Determine the (x, y) coordinate at the center of the cell enclosing the given text.  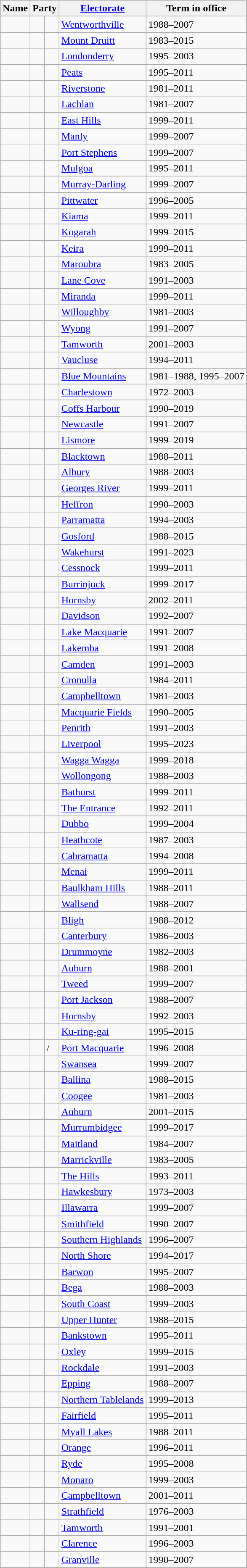
1988–2001 (196, 968)
Kiama (103, 216)
1992–2011 (196, 808)
Mount Druitt (103, 40)
Wakehurst (103, 552)
Lane Cove (103, 280)
2001–2003 (196, 344)
1996–2007 (196, 1240)
1983–2015 (196, 40)
Georges River (103, 488)
Ryde (103, 1463)
1984–2011 (196, 680)
Gosford (103, 536)
Lachlan (103, 104)
Swansea (103, 1064)
1999–2013 (196, 1400)
2001–2011 (196, 1496)
Ballina (103, 1080)
Wagga Wagga (103, 760)
Murrumbidgee (103, 1128)
Cronulla (103, 680)
Davidson (103, 616)
Bligh (103, 920)
1992–2007 (196, 616)
1999–2004 (196, 824)
The Entrance (103, 808)
Blacktown (103, 456)
Bega (103, 1288)
Maroubra (103, 264)
1991–2023 (196, 552)
Riverstone (103, 88)
North Shore (103, 1256)
Epping (103, 1384)
1981–2007 (196, 104)
Electorate (103, 8)
Liverpool (103, 744)
1996–2011 (196, 1447)
1982–2003 (196, 952)
1995–2015 (196, 1032)
Newcastle (103, 424)
1988–2012 (196, 920)
East Hills (103, 120)
1996–2008 (196, 1048)
1991–2001 (196, 1528)
Orange (103, 1447)
1994–2008 (196, 856)
1996–2005 (196, 200)
1990–2005 (196, 712)
2001–2015 (196, 1112)
1994–2017 (196, 1256)
Blue Mountains (103, 376)
1995–2008 (196, 1463)
1995–2007 (196, 1272)
Baulkham Hills (103, 888)
2002–2011 (196, 600)
Ku-ring-gai (103, 1032)
Canterbury (103, 936)
Macquarie Fields (103, 712)
Peats (103, 72)
Murray-Darling (103, 184)
Drummoyne (103, 952)
/ (51, 1048)
Heffron (103, 504)
The Hills (103, 1176)
1987–2003 (196, 840)
Port Stephens (103, 152)
Northern Tablelands (103, 1400)
1990–2003 (196, 504)
Oxley (103, 1352)
Wentworthville (103, 24)
Coffs Harbour (103, 408)
Marrickville (103, 1160)
Coogee (103, 1096)
Keira (103, 248)
Granville (103, 1560)
Tweed (103, 984)
1994–2003 (196, 520)
1986–2003 (196, 936)
Upper Hunter (103, 1320)
1973–2003 (196, 1192)
1995–2023 (196, 744)
Barwon (103, 1272)
1976–2003 (196, 1512)
Lake Macquarie (103, 632)
Pittwater (103, 200)
1996–2003 (196, 1544)
Mulgoa (103, 168)
Charlestown (103, 392)
Lakemba (103, 648)
Manly (103, 136)
Strathfield (103, 1512)
Term in office (196, 8)
1981–2011 (196, 88)
Hawkesbury (103, 1192)
Bankstown (103, 1336)
Londonderry (103, 56)
Bathurst (103, 792)
Southern Highlands (103, 1240)
Port Jackson (103, 1000)
Party (45, 8)
Heathcote (103, 840)
Dubbo (103, 824)
Willoughby (103, 312)
Miranda (103, 296)
Fairfield (103, 1415)
Parramatta (103, 520)
Name (15, 8)
1994–2011 (196, 360)
South Coast (103, 1304)
Cessnock (103, 568)
Menai (103, 872)
1990–2019 (196, 408)
Illawarra (103, 1208)
1992–2003 (196, 1016)
1999–2019 (196, 440)
1999–2018 (196, 760)
Monaro (103, 1479)
1984–2007 (196, 1144)
Albury (103, 472)
Maitland (103, 1144)
Wyong (103, 328)
Clarence (103, 1544)
1993–2011 (196, 1176)
Wollongong (103, 776)
Burrinjuck (103, 584)
1991–2008 (196, 648)
Cabramatta (103, 856)
1981–1988, 1995–2007 (196, 376)
1972–2003 (196, 392)
Smithfield (103, 1224)
Lismore (103, 440)
Port Macquarie (103, 1048)
Camden (103, 664)
Rockdale (103, 1368)
Vaucluse (103, 360)
1995–2003 (196, 56)
Wallsend (103, 904)
Kogarah (103, 232)
Myall Lakes (103, 1431)
Penrith (103, 728)
